Detect which cell encompasses the target text, then output its (X, Y) center coordinate. 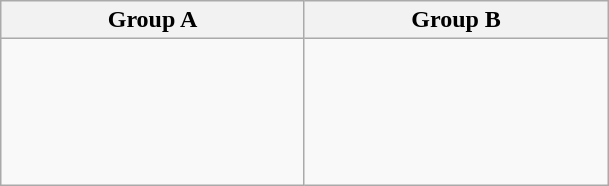
Group B (456, 20)
Group A (153, 20)
